Return the (X, Y) coordinate for the center point of the cell that contains the specified text.  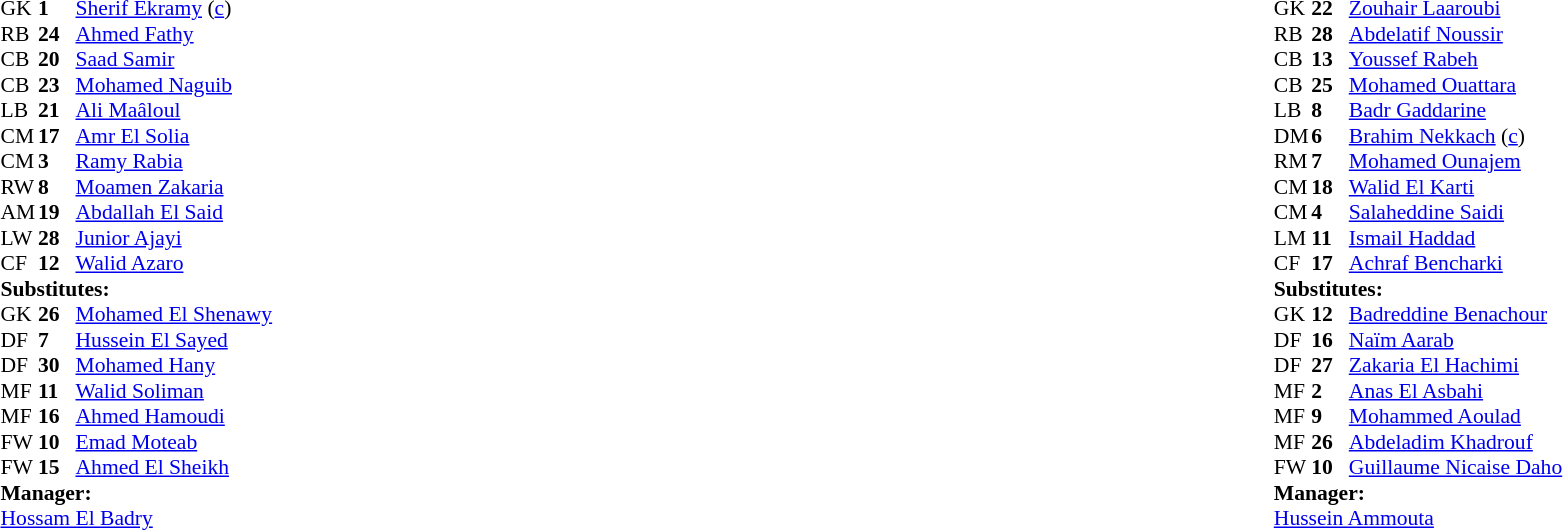
Walid El Karti (1456, 187)
Hussein El Sayed (174, 340)
2 (1330, 391)
Guillaume Nicaise Daho (1456, 467)
Badr Gaddarine (1456, 111)
Salaheddine Saidi (1456, 213)
Abdeladim Khadrouf (1456, 442)
Ahmed El Sheikh (174, 467)
Junior Ajayi (174, 238)
Ahmed Hamoudi (174, 417)
15 (57, 467)
Ali Maâloul (174, 111)
Walid Soliman (174, 391)
Amr El Solia (174, 136)
20 (57, 59)
Mohammed Aoulad (1456, 417)
18 (1330, 187)
Anas El Asbahi (1456, 391)
21 (57, 111)
Mohamed El Shenawy (174, 315)
Emad Moteab (174, 442)
Zakaria El Hachimi (1456, 365)
4 (1330, 213)
Ismail Haddad (1456, 238)
Ramy Rabia (174, 161)
Walid Azaro (174, 263)
LW (19, 238)
Abdallah El Said (174, 213)
6 (1330, 136)
24 (57, 34)
3 (57, 161)
Moamen Zakaria (174, 187)
19 (57, 213)
27 (1330, 365)
Youssef Rabeh (1456, 59)
25 (1330, 85)
9 (1330, 417)
Naïm Aarab (1456, 340)
Mohamed Naguib (174, 85)
Saad Samir (174, 59)
LM (1293, 238)
Brahim Nekkach (c) (1456, 136)
DM (1293, 136)
Mohamed Ounajem (1456, 161)
AM (19, 213)
13 (1330, 59)
RW (19, 187)
RM (1293, 161)
Mohamed Ouattara (1456, 85)
Achraf Bencharki (1456, 263)
Badreddine Benachour (1456, 315)
Mohamed Hany (174, 365)
23 (57, 85)
30 (57, 365)
Abdelatif Noussir (1456, 34)
Ahmed Fathy (174, 34)
